Detect which cell encompasses the target text, then output its [x, y] center coordinate. 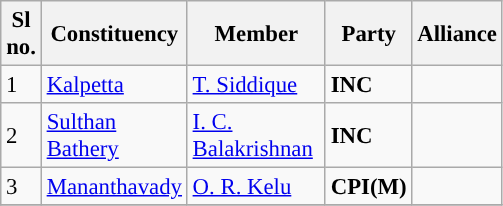
Member [256, 34]
Sulthan Bathery [114, 136]
1 [22, 85]
Kalpetta [114, 85]
Constituency [114, 34]
CPI(M) [368, 187]
2 [22, 136]
Mananthavady [114, 187]
Alliance [457, 34]
Party [368, 34]
Sl no. [22, 34]
O. R. Kelu [256, 187]
T. Siddique [256, 85]
3 [22, 187]
I. C. Balakrishnan [256, 136]
